Capture the cell that displays the provided text and extract its [X, Y] central coordinate. 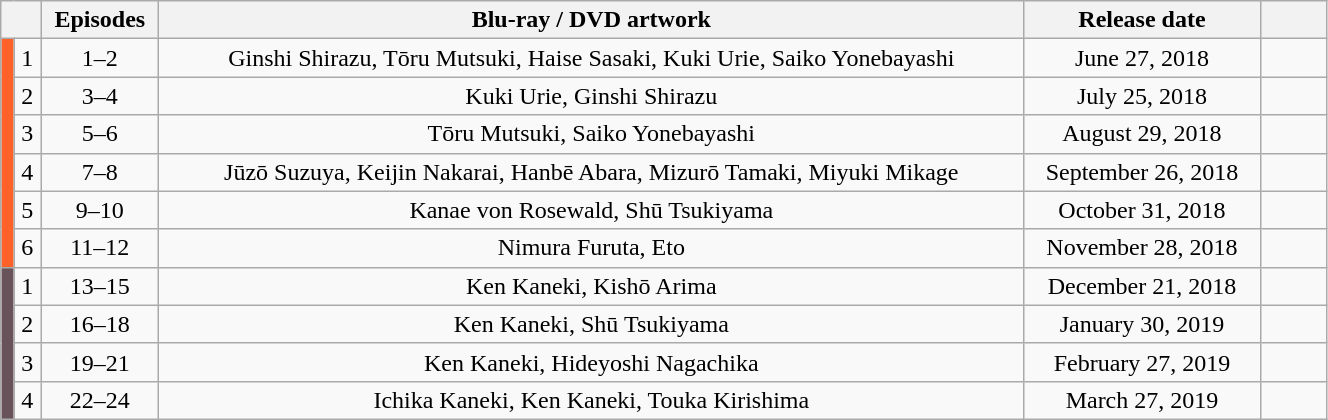
3–4 [100, 96]
October 31, 2018 [1142, 210]
Kanae von Rosewald, Shū Tsukiyama [592, 210]
Ken Kaneki, Shū Tsukiyama [592, 324]
March 27, 2019 [1142, 400]
June 27, 2018 [1142, 58]
5 [28, 210]
1–2 [100, 58]
Nimura Furuta, Eto [592, 248]
Episodes [100, 20]
August 29, 2018 [1142, 134]
December 21, 2018 [1142, 286]
Jūzō Suzuya, Keijin Nakarai, Hanbē Abara, Mizurō Tamaki, Miyuki Mikage [592, 172]
11–12 [100, 248]
Blu-ray / DVD artwork [592, 20]
Ken Kaneki, Kishō Arima [592, 286]
22–24 [100, 400]
February 27, 2019 [1142, 362]
November 28, 2018 [1142, 248]
Release date [1142, 20]
9–10 [100, 210]
Kuki Urie, Ginshi Shirazu [592, 96]
Ken Kaneki, Hideyoshi Nagachika [592, 362]
Tōru Mutsuki, Saiko Yonebayashi [592, 134]
Ichika Kaneki, Ken Kaneki, Touka Kirishima [592, 400]
6 [28, 248]
January 30, 2019 [1142, 324]
13–15 [100, 286]
7–8 [100, 172]
5–6 [100, 134]
19–21 [100, 362]
Ginshi Shirazu, Tōru Mutsuki, Haise Sasaki, Kuki Urie, Saiko Yonebayashi [592, 58]
July 25, 2018 [1142, 96]
September 26, 2018 [1142, 172]
16–18 [100, 324]
